Find where the given text appears and provide that cell's center as [X, Y] coordinate. 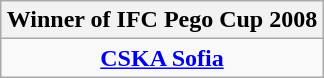
CSKA Sofia [162, 58]
Winner of IFC Pego Cup 2008 [162, 20]
